Return (x, y) of the center of cell containing provided text 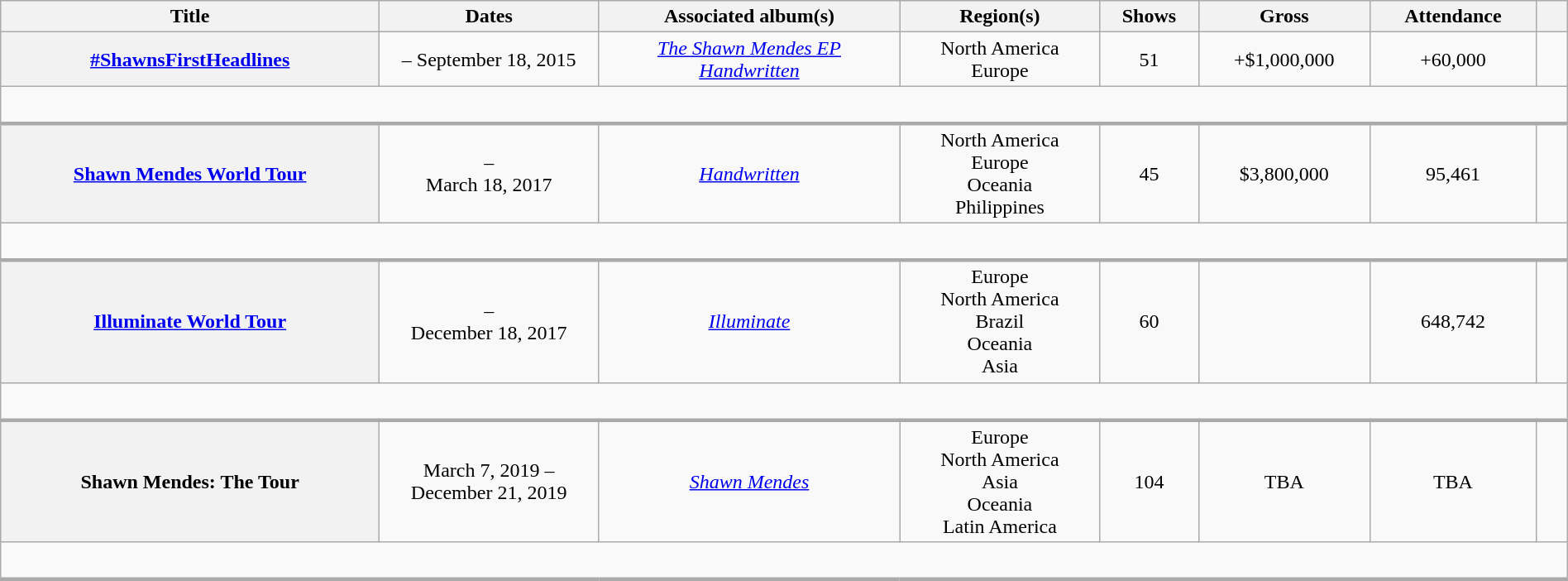
–March 18, 2017 (490, 174)
Associated album(s) (749, 17)
+60,000 (1454, 60)
– September 18, 2015 (490, 60)
Shawn Mendes (749, 481)
Gross (1284, 17)
Shawn Mendes World Tour (190, 174)
Region(s) (999, 17)
51 (1150, 60)
#ShawnsFirstHeadlines (190, 60)
104 (1150, 481)
Attendance (1454, 17)
$3,800,000 (1284, 174)
95,461 (1454, 174)
March 7, 2019 – December 21, 2019 (490, 481)
+$1,000,000 (1284, 60)
Shows (1150, 17)
45 (1150, 174)
Dates (490, 17)
Shawn Mendes: The Tour (190, 481)
North AmericaEuropeOceaniaPhilippines (999, 174)
EuropeNorth AmericaBrazilOceaniaAsia (999, 321)
–December 18, 2017 (490, 321)
EuropeNorth AmericaAsiaOceaniaLatin America (999, 481)
North AmericaEurope (999, 60)
Illuminate (749, 321)
Handwritten (749, 174)
60 (1150, 321)
The Shawn Mendes EPHandwritten (749, 60)
Title (190, 17)
648,742 (1454, 321)
Illuminate World Tour (190, 321)
